Extract the (X, Y) coordinate from the center of the cell holding the provided text.  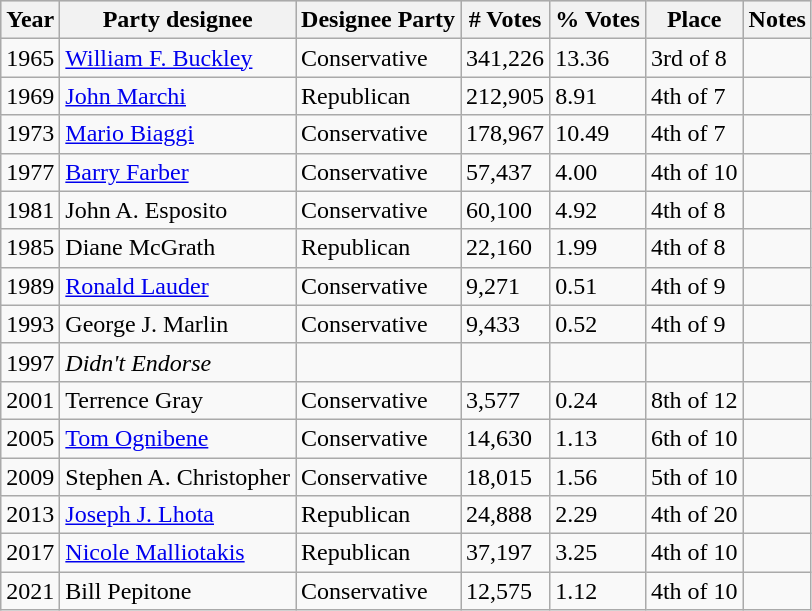
3,577 (506, 400)
1985 (30, 248)
Nicole Malliotakis (178, 553)
2.29 (598, 515)
Place (694, 20)
John Marchi (178, 96)
341,226 (506, 58)
Notes (777, 20)
Mario Biaggi (178, 134)
% Votes (598, 20)
57,437 (506, 172)
24,888 (506, 515)
Joseph J. Lhota (178, 515)
George J. Marlin (178, 324)
Didn't Endorse (178, 362)
# Votes (506, 20)
Year (30, 20)
1.99 (598, 248)
1993 (30, 324)
2017 (30, 553)
1.12 (598, 591)
4th of 20 (694, 515)
2005 (30, 438)
Bill Pepitone (178, 591)
9,271 (506, 286)
8.91 (598, 96)
4.00 (598, 172)
22,160 (506, 248)
8th of 12 (694, 400)
12,575 (506, 591)
1.13 (598, 438)
Designee Party (378, 20)
3.25 (598, 553)
1981 (30, 210)
14,630 (506, 438)
178,967 (506, 134)
2013 (30, 515)
18,015 (506, 477)
Stephen A. Christopher (178, 477)
60,100 (506, 210)
13.36 (598, 58)
Party designee (178, 20)
2021 (30, 591)
0.24 (598, 400)
2009 (30, 477)
John A. Esposito (178, 210)
1969 (30, 96)
Terrence Gray (178, 400)
3rd of 8 (694, 58)
1965 (30, 58)
Diane McGrath (178, 248)
6th of 10 (694, 438)
1973 (30, 134)
2001 (30, 400)
Barry Farber (178, 172)
9,433 (506, 324)
212,905 (506, 96)
4.92 (598, 210)
1989 (30, 286)
1.56 (598, 477)
5th of 10 (694, 477)
0.52 (598, 324)
1977 (30, 172)
Ronald Lauder (178, 286)
1997 (30, 362)
William F. Buckley (178, 58)
10.49 (598, 134)
0.51 (598, 286)
Tom Ognibene (178, 438)
37,197 (506, 553)
